Capture the cell that displays the provided text and extract its (X, Y) central coordinate. 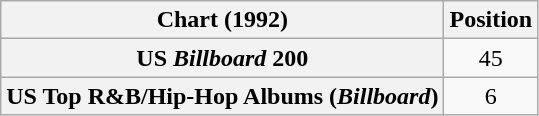
US Billboard 200 (222, 58)
Chart (1992) (222, 20)
6 (491, 96)
45 (491, 58)
Position (491, 20)
US Top R&B/Hip-Hop Albums (Billboard) (222, 96)
